Capture the cell that displays the provided text and extract its (x, y) central coordinate. 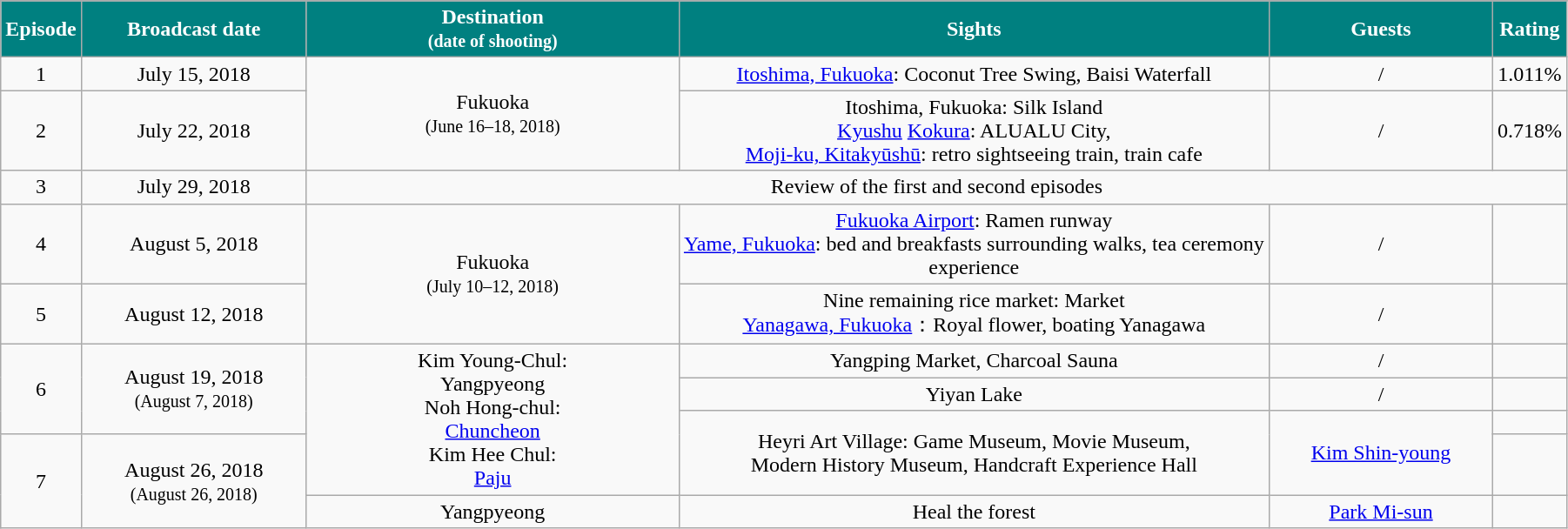
Yangping Market, Charcoal Sauna (975, 361)
Destination (date of shooting) (493, 30)
Fukuoka(June 16–18, 2018) (493, 114)
Kim Shin-young (1382, 452)
Heal the forest (975, 512)
Guests (1382, 30)
August 26, 2018(August 26, 2018) (193, 481)
0.718% (1530, 131)
Broadcast date (193, 30)
3 (41, 187)
Kim Young-Chul: YangpyeongNoh Hong-chul: Chuncheon Kim Hee Chul: Paju (493, 419)
Yiyan Lake (975, 394)
1.011% (1530, 74)
6 (41, 390)
Fukuoka Airport: Ramen runwayYame, Fukuoka: bed and breakfasts surrounding walks, tea ceremony experience (975, 244)
August 19, 2018(August 7, 2018) (193, 390)
Park Mi-sun (1382, 512)
7 (41, 481)
July 15, 2018 (193, 74)
August 12, 2018 (193, 314)
July 29, 2018 (193, 187)
Yangpyeong (493, 512)
1 (41, 74)
Itoshima, Fukuoka: Silk IslandKyushu Kokura: ALUALU City,Moji-ku, Kitakyūshū: retro sightseeing train, train cafe (975, 131)
August 5, 2018 (193, 244)
Heyri Art Village: Game Museum, Movie Museum,Modern History Museum, Handcraft Experience Hall (975, 452)
2 (41, 131)
5 (41, 314)
4 (41, 244)
Sights (975, 30)
Episode (41, 30)
Review of the first and second episodes (936, 187)
Itoshima, Fukuoka: Coconut Tree Swing, Baisi Waterfall (975, 74)
Fukuoka(July 10–12, 2018) (493, 274)
July 22, 2018 (193, 131)
Rating (1530, 30)
Nine remaining rice market: MarketYanagawa, Fukuoka：Royal flower, boating Yanagawa (975, 314)
